Locate the cell with the specified text and output its [x, y] center coordinate. 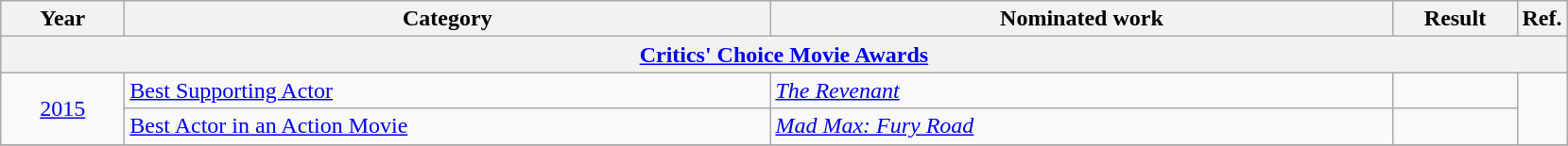
Category [448, 19]
The Revenant [1081, 90]
Result [1456, 19]
Critics' Choice Movie Awards [784, 55]
Best Actor in an Action Movie [448, 126]
2015 [62, 108]
Nominated work [1081, 19]
Best Supporting Actor [448, 90]
Ref. [1542, 19]
Mad Max: Fury Road [1081, 126]
Year [62, 19]
